Pinpoint the cell where the given text exists, returning its (x, y) midpoint coordinate. 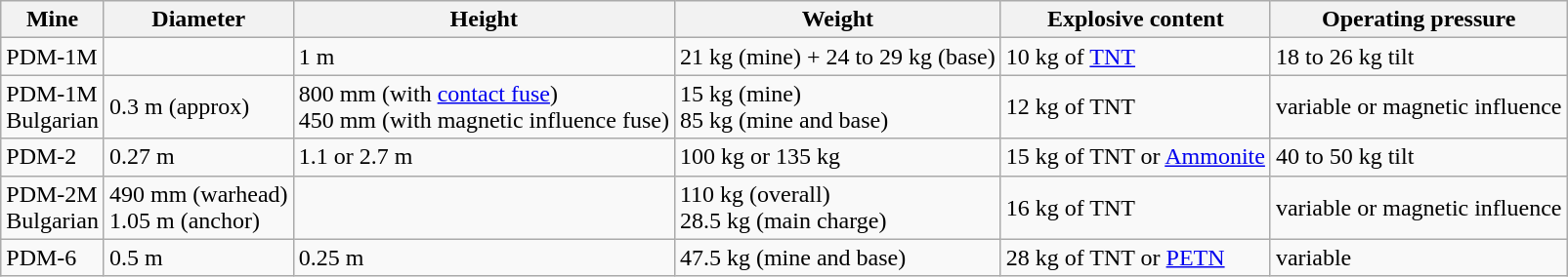
100 kg or 135 kg (837, 157)
Height (484, 20)
Weight (837, 20)
15 kg (mine) 85 kg (mine and base) (837, 107)
0.25 m (484, 257)
Explosive content (1135, 20)
PDM-2M Bulgarian (53, 207)
1 m (484, 57)
PDM-1M (53, 57)
15 kg of TNT or Ammonite (1135, 157)
28 kg of TNT or PETN (1135, 257)
47.5 kg (mine and base) (837, 257)
0.3 m (approx) (198, 107)
0.5 m (198, 257)
PDM-6 (53, 257)
110 kg (overall) 28.5 kg (main charge) (837, 207)
40 to 50 kg tilt (1419, 157)
PDM-2 (53, 157)
Operating pressure (1419, 20)
variable (1419, 257)
18 to 26 kg tilt (1419, 57)
490 mm (warhead) 1.05 m (anchor) (198, 207)
Diameter (198, 20)
Mine (53, 20)
21 kg (mine) + 24 to 29 kg (base) (837, 57)
PDM-1M Bulgarian (53, 107)
800 mm (with contact fuse) 450 mm (with magnetic influence fuse) (484, 107)
12 kg of TNT (1135, 107)
10 kg of TNT (1135, 57)
1.1 or 2.7 m (484, 157)
16 kg of TNT (1135, 207)
0.27 m (198, 157)
